Capture the cell that displays the provided text and extract its (X, Y) central coordinate. 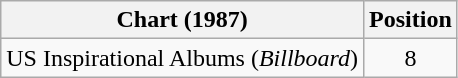
Position (411, 20)
Chart (1987) (182, 20)
8 (411, 58)
US Inspirational Albums (Billboard) (182, 58)
